Detect which cell encompasses the target text, then output its [X, Y] center coordinate. 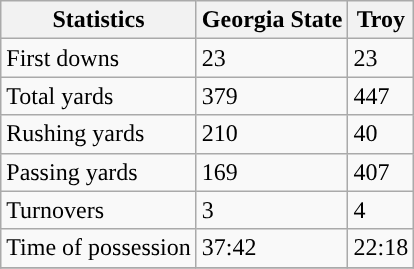
4 [381, 210]
22:18 [381, 248]
40 [381, 134]
379 [272, 96]
3 [272, 210]
Time of possession [99, 248]
Georgia State [272, 20]
Total yards [99, 96]
Statistics [99, 20]
First downs [99, 58]
Passing yards [99, 172]
169 [272, 172]
447 [381, 96]
407 [381, 172]
Rushing yards [99, 134]
Turnovers [99, 210]
210 [272, 134]
Troy [381, 20]
37:42 [272, 248]
